Return the [x, y] coordinate for the center point of the cell that contains the specified text.  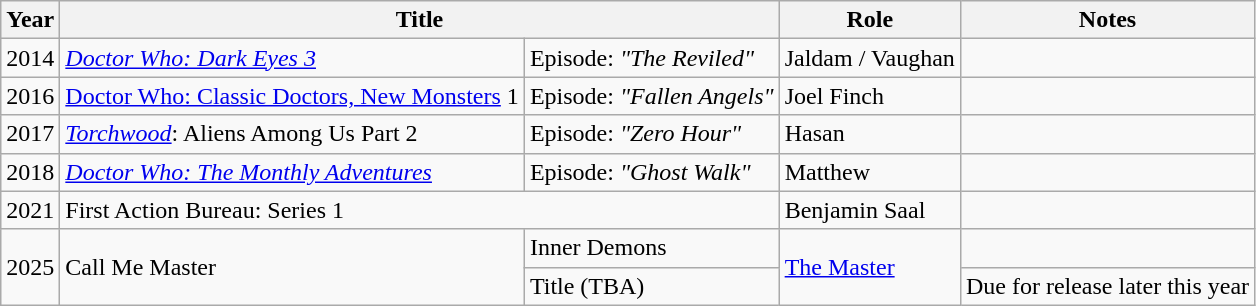
The Master [870, 267]
2021 [30, 210]
Title [420, 20]
2018 [30, 172]
Notes [1107, 20]
Role [870, 20]
Matthew [870, 172]
Episode: "Ghost Walk" [652, 172]
2016 [30, 96]
Jaldam / Vaughan [870, 58]
2025 [30, 267]
2017 [30, 134]
First Action Bureau: Series 1 [420, 210]
Doctor Who: Dark Eyes 3 [292, 58]
Episode: "The Reviled" [652, 58]
Torchwood: Aliens Among Us Part 2 [292, 134]
Due for release later this year [1107, 286]
Episode: "Fallen Angels" [652, 96]
Episode: "Zero Hour" [652, 134]
Joel Finch [870, 96]
Call Me Master [292, 267]
Doctor Who: Classic Doctors, New Monsters 1 [292, 96]
Benjamin Saal [870, 210]
Inner Demons [652, 248]
2014 [30, 58]
Year [30, 20]
Hasan [870, 134]
Doctor Who: The Monthly Adventures [292, 172]
Title (TBA) [652, 286]
